Scan for the cell matching the given text and deliver its (x, y) coordinate at center. 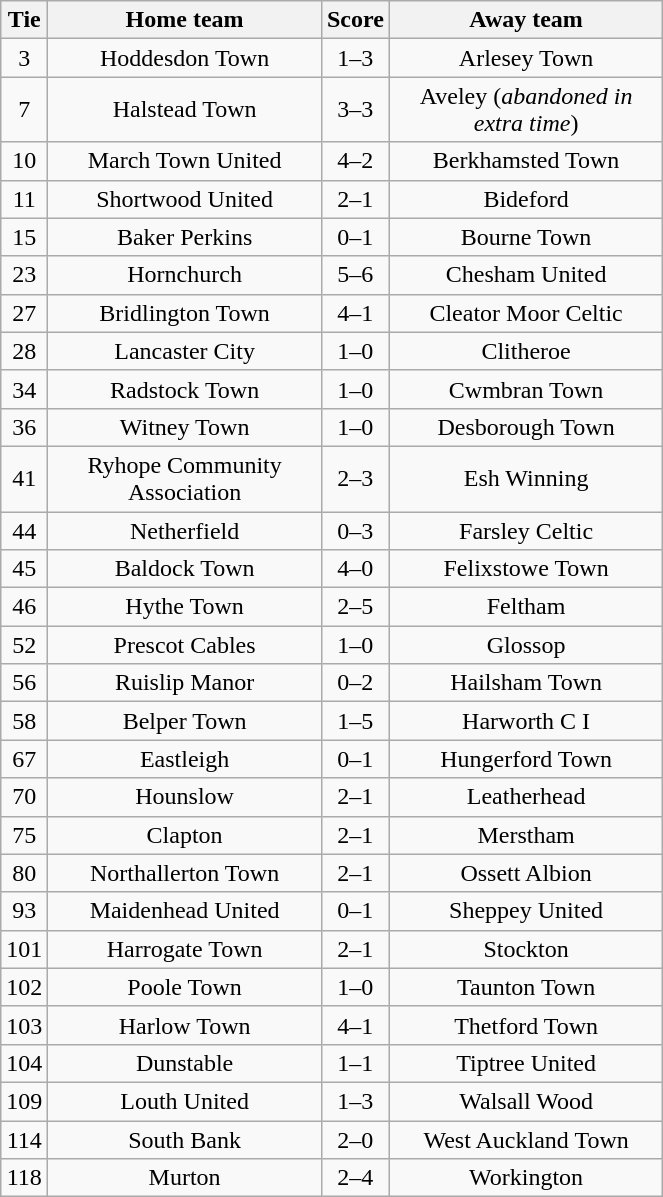
52 (24, 645)
Murton (185, 1178)
Hungerford Town (526, 759)
44 (24, 531)
118 (24, 1178)
Aveley (abandoned in extra time) (526, 110)
7 (24, 110)
36 (24, 427)
Thetford Town (526, 1025)
Shortwood United (185, 199)
101 (24, 949)
1–1 (355, 1063)
Harworth C I (526, 721)
2–4 (355, 1178)
2–5 (355, 607)
15 (24, 237)
58 (24, 721)
109 (24, 1101)
Poole Town (185, 987)
Hoddesdon Town (185, 58)
10 (24, 161)
Bourne Town (526, 237)
0–2 (355, 683)
103 (24, 1025)
Arlesey Town (526, 58)
80 (24, 873)
104 (24, 1063)
West Auckland Town (526, 1139)
Stockton (526, 949)
Esh Winning (526, 478)
Taunton Town (526, 987)
Harlow Town (185, 1025)
Eastleigh (185, 759)
Clapton (185, 835)
Hailsham Town (526, 683)
102 (24, 987)
Halstead Town (185, 110)
23 (24, 275)
Belper Town (185, 721)
70 (24, 797)
Prescot Cables (185, 645)
Cleator Moor Celtic (526, 313)
Feltham (526, 607)
Walsall Wood (526, 1101)
Netherfield (185, 531)
Merstham (526, 835)
0–3 (355, 531)
Baldock Town (185, 569)
Glossop (526, 645)
2–0 (355, 1139)
Workington (526, 1178)
93 (24, 911)
Radstock Town (185, 389)
Hornchurch (185, 275)
27 (24, 313)
34 (24, 389)
Lancaster City (185, 351)
Clitheroe (526, 351)
Dunstable (185, 1063)
Leatherhead (526, 797)
Ossett Albion (526, 873)
Louth United (185, 1101)
Ryhope Community Association (185, 478)
11 (24, 199)
2–3 (355, 478)
Tie (24, 20)
South Bank (185, 1139)
Hythe Town (185, 607)
Baker Perkins (185, 237)
45 (24, 569)
4–2 (355, 161)
Hounslow (185, 797)
Score (355, 20)
Farsley Celtic (526, 531)
Cwmbran Town (526, 389)
114 (24, 1139)
56 (24, 683)
3–3 (355, 110)
Chesham United (526, 275)
46 (24, 607)
Ruislip Manor (185, 683)
Away team (526, 20)
Home team (185, 20)
4–0 (355, 569)
Berkhamsted Town (526, 161)
Bridlington Town (185, 313)
41 (24, 478)
Sheppey United (526, 911)
75 (24, 835)
28 (24, 351)
Northallerton Town (185, 873)
Witney Town (185, 427)
3 (24, 58)
67 (24, 759)
March Town United (185, 161)
1–5 (355, 721)
Maidenhead United (185, 911)
Harrogate Town (185, 949)
Bideford (526, 199)
5–6 (355, 275)
Desborough Town (526, 427)
Felixstowe Town (526, 569)
Tiptree United (526, 1063)
